Determine the (X, Y) coordinate at the center of the cell enclosing the given text.  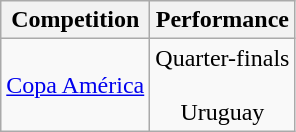
Copa América (76, 85)
Performance (222, 20)
Competition (76, 20)
Quarter-finals Uruguay (222, 85)
